Pinpoint the cell where the given text exists, returning its [x, y] midpoint coordinate. 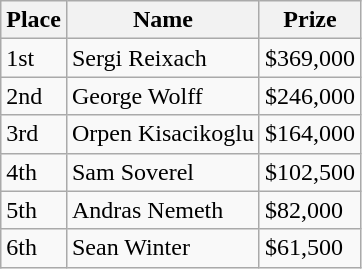
Prize [310, 20]
Place [34, 20]
Sam Soverel [162, 172]
6th [34, 248]
$61,500 [310, 248]
$82,000 [310, 210]
Sergi Reixach [162, 58]
Andras Nemeth [162, 210]
Orpen Kisacikoglu [162, 134]
$102,500 [310, 172]
$369,000 [310, 58]
Name [162, 20]
2nd [34, 96]
1st [34, 58]
George Wolff [162, 96]
4th [34, 172]
$164,000 [310, 134]
$246,000 [310, 96]
3rd [34, 134]
Sean Winter [162, 248]
5th [34, 210]
